Identify which cell holds the provided text, then report its (x, y) central coordinate. 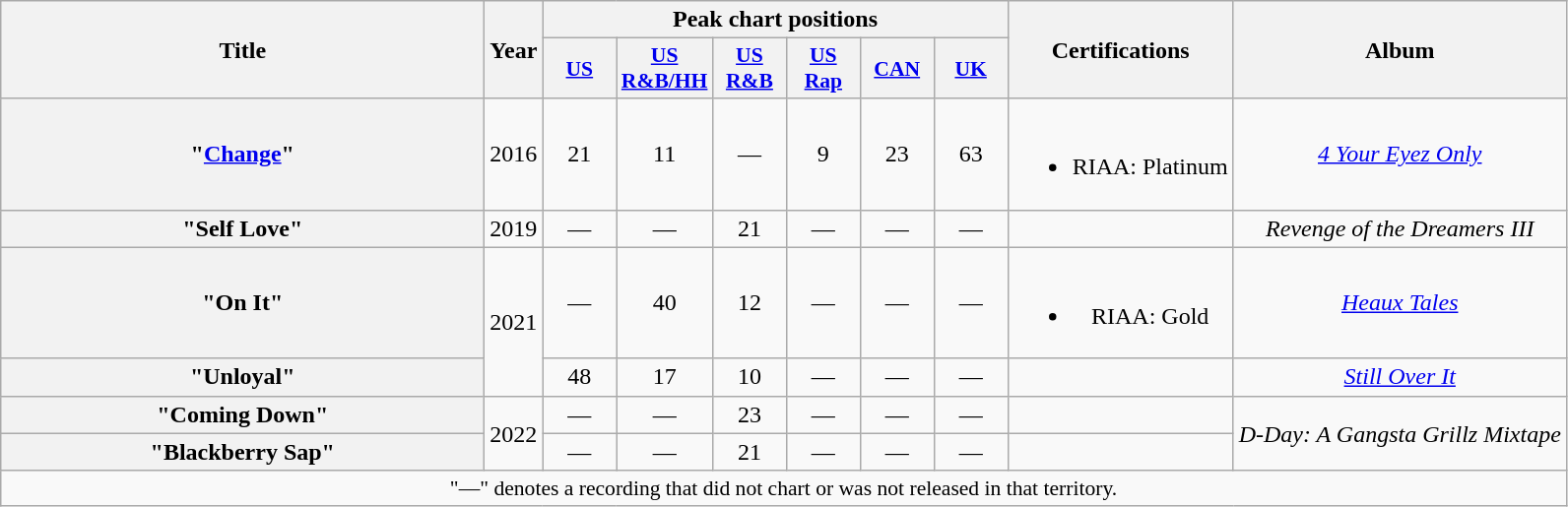
USR&B/HH (665, 69)
RIAA: Platinum (1121, 154)
2016 (514, 154)
63 (971, 154)
2019 (514, 228)
CAN (896, 69)
4 Your Eyez Only (1400, 154)
UK (971, 69)
"Self Love" (242, 228)
Still Over It (1400, 377)
Heaux Tales (1400, 303)
RIAA: Gold (1121, 303)
"On It" (242, 303)
Revenge of the Dreamers III (1400, 228)
Certifications (1121, 49)
Album (1400, 49)
USRap (823, 69)
2021 (514, 321)
40 (665, 303)
"Coming Down" (242, 414)
10 (749, 377)
Title (242, 49)
Year (514, 49)
"Change" (242, 154)
9 (823, 154)
"—" denotes a recording that did not chart or was not released in that territory. (784, 488)
2022 (514, 433)
11 (665, 154)
17 (665, 377)
12 (749, 303)
48 (579, 377)
"Unloyal" (242, 377)
"Blackberry Sap" (242, 452)
USR&B (749, 69)
US (579, 69)
D-Day: A Gangsta Grillz Mixtape (1400, 433)
Peak chart positions (775, 20)
